Extract the [X, Y] coordinate from the center of the cell holding the provided text.  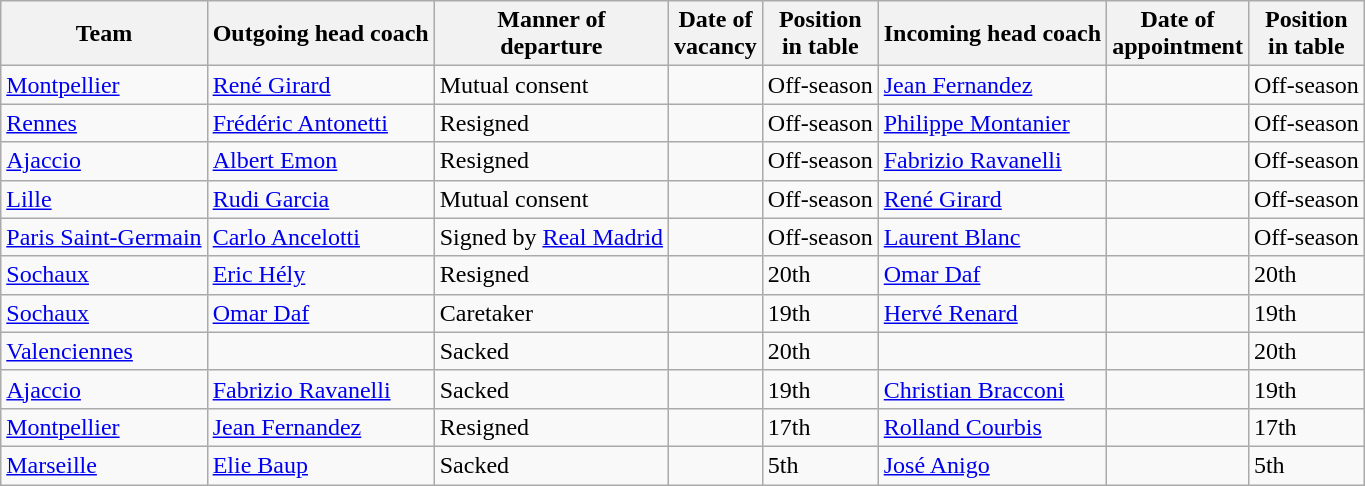
Frédéric Antonetti [320, 123]
Incoming head coach [992, 34]
Date ofappointment [1178, 34]
Date ofvacancy [716, 34]
Laurent Blanc [992, 237]
Rennes [104, 123]
Rudi Garcia [320, 199]
Eric Hély [320, 275]
Carlo Ancelotti [320, 237]
Valenciennes [104, 351]
Elie Baup [320, 465]
Outgoing head coach [320, 34]
Rolland Courbis [992, 427]
Team [104, 34]
Signed by Real Madrid [551, 237]
Hervé Renard [992, 313]
Philippe Montanier [992, 123]
José Anigo [992, 465]
Albert Emon [320, 161]
Manner ofdeparture [551, 34]
Caretaker [551, 313]
Paris Saint-Germain [104, 237]
Marseille [104, 465]
Lille [104, 199]
Christian Bracconi [992, 389]
